Return the [x, y] coordinate for the center point of the cell that contains the specified text.  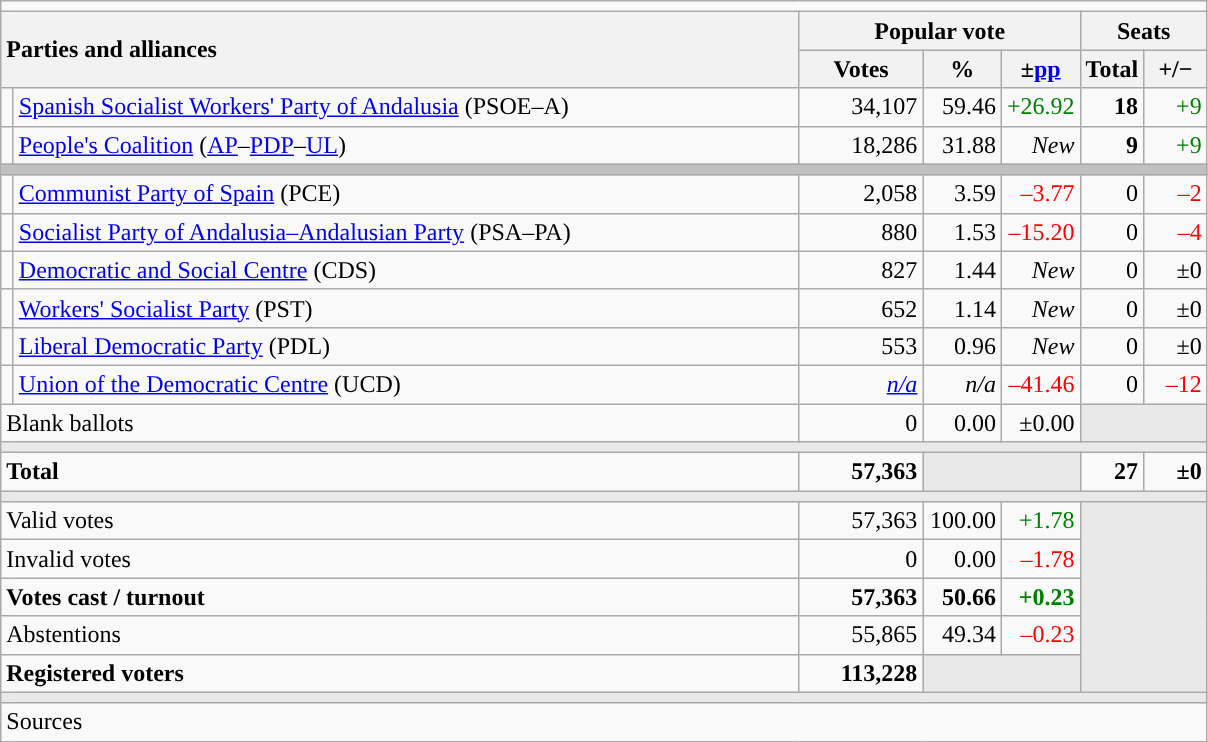
18 [1112, 107]
Registered voters [400, 673]
827 [861, 270]
Union of the Democratic Centre (UCD) [406, 384]
1.44 [962, 270]
652 [861, 308]
1.53 [962, 232]
Democratic and Social Centre (CDS) [406, 270]
+1.78 [1040, 521]
880 [861, 232]
–4 [1176, 232]
+/− [1176, 69]
Valid votes [400, 521]
±0.00 [1040, 423]
50.66 [962, 597]
553 [861, 346]
–0.23 [1040, 635]
Spanish Socialist Workers' Party of Andalusia (PSOE–A) [406, 107]
2,058 [861, 194]
Sources [604, 722]
±pp [1040, 69]
113,228 [861, 673]
Parties and alliances [400, 50]
Workers' Socialist Party (PST) [406, 308]
–41.46 [1040, 384]
Communist Party of Spain (PCE) [406, 194]
Socialist Party of Andalusia–Andalusian Party (PSA–PA) [406, 232]
18,286 [861, 145]
34,107 [861, 107]
–15.20 [1040, 232]
+26.92 [1040, 107]
100.00 [962, 521]
% [962, 69]
27 [1112, 472]
55,865 [861, 635]
Liberal Democratic Party (PDL) [406, 346]
59.46 [962, 107]
Popular vote [940, 31]
–1.78 [1040, 559]
Votes [861, 69]
1.14 [962, 308]
0.96 [962, 346]
+0.23 [1040, 597]
–3.77 [1040, 194]
31.88 [962, 145]
Seats [1144, 31]
49.34 [962, 635]
Abstentions [400, 635]
3.59 [962, 194]
Blank ballots [400, 423]
–12 [1176, 384]
9 [1112, 145]
–2 [1176, 194]
Votes cast / turnout [400, 597]
Invalid votes [400, 559]
People's Coalition (AP–PDP–UL) [406, 145]
